Determine the [x, y] coordinate at the center of the cell enclosing the given text.  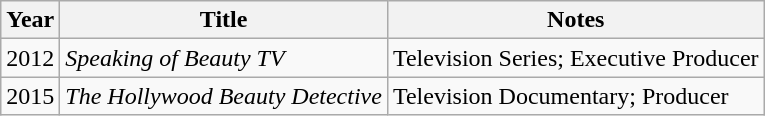
2015 [30, 96]
Television Documentary; Producer [576, 96]
Year [30, 20]
Speaking of Beauty TV [224, 58]
The Hollywood Beauty Detective [224, 96]
2012 [30, 58]
Television Series; Executive Producer [576, 58]
Notes [576, 20]
Title [224, 20]
